Identify which cell holds the provided text, then report its [x, y] central coordinate. 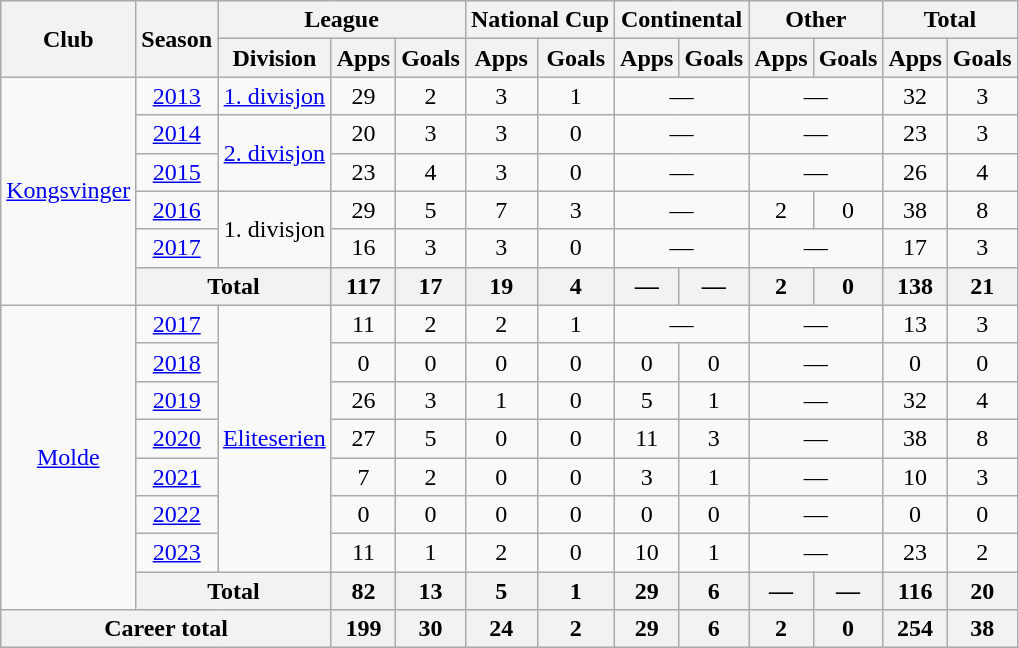
Continental [682, 20]
254 [915, 629]
117 [363, 286]
2020 [177, 438]
27 [363, 438]
Club [68, 39]
138 [915, 286]
2021 [177, 477]
19 [501, 286]
24 [501, 629]
League [342, 20]
Kongsvinger [68, 191]
2. divisjon [275, 153]
Other [816, 20]
2013 [177, 96]
116 [915, 591]
2016 [177, 210]
2014 [177, 134]
2015 [177, 172]
30 [431, 629]
21 [982, 286]
National Cup [540, 20]
2023 [177, 553]
82 [363, 591]
2019 [177, 400]
Division [275, 58]
16 [363, 248]
Eliteserien [275, 438]
Molde [68, 457]
2018 [177, 362]
Career total [166, 629]
199 [363, 629]
Season [177, 39]
2022 [177, 515]
